Locate the cell with the specified text and output its (X, Y) center coordinate. 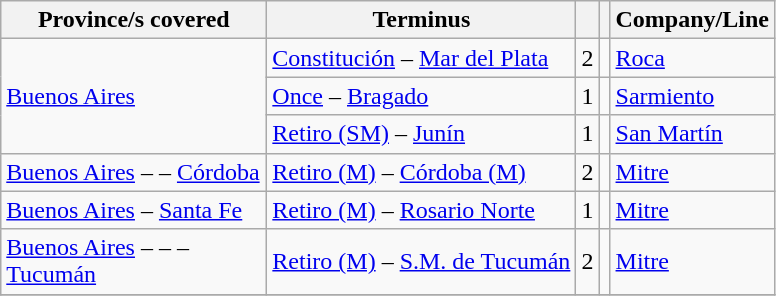
Retiro (M) – Córdoba (M) (422, 172)
Buenos Aires (134, 96)
Retiro (SM) – Junín (422, 134)
Once – Bragado (422, 96)
Retiro (M) – S.M. de Tucumán (422, 262)
Company/Line (692, 20)
Buenos Aires – – – Tucumán (134, 262)
Retiro (M) – Rosario Norte (422, 210)
Buenos Aires – – Córdoba (134, 172)
Sarmiento (692, 96)
San Martín (692, 134)
Terminus (422, 20)
Roca (692, 58)
Buenos Aires – Santa Fe (134, 210)
Province/s covered (134, 20)
Constitución – Mar del Plata (422, 58)
